Find where the given text appears and provide that cell's center as (x, y) coordinate. 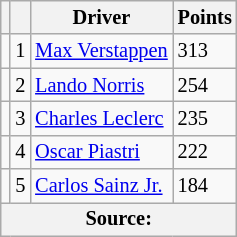
Points (205, 17)
254 (205, 85)
Driver (101, 17)
235 (205, 118)
Source: (119, 219)
222 (205, 152)
184 (205, 186)
Oscar Piastri (101, 152)
313 (205, 51)
4 (20, 152)
Lando Norris (101, 85)
2 (20, 85)
3 (20, 118)
5 (20, 186)
Charles Leclerc (101, 118)
Carlos Sainz Jr. (101, 186)
1 (20, 51)
Max Verstappen (101, 51)
